From the cell containing the given text, extract its center point as [X, Y] coordinate. 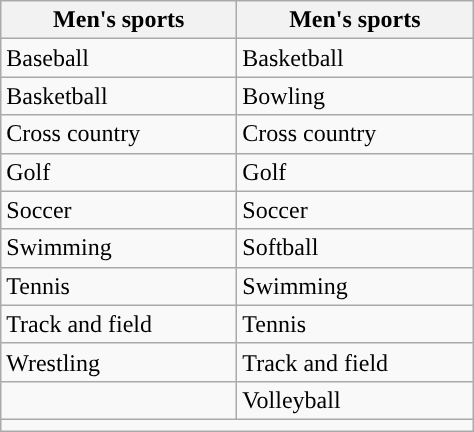
Wrestling [119, 362]
Volleyball [355, 400]
Softball [355, 248]
Baseball [119, 58]
Bowling [355, 96]
